Locate the cell with the specified text and output its (X, Y) center coordinate. 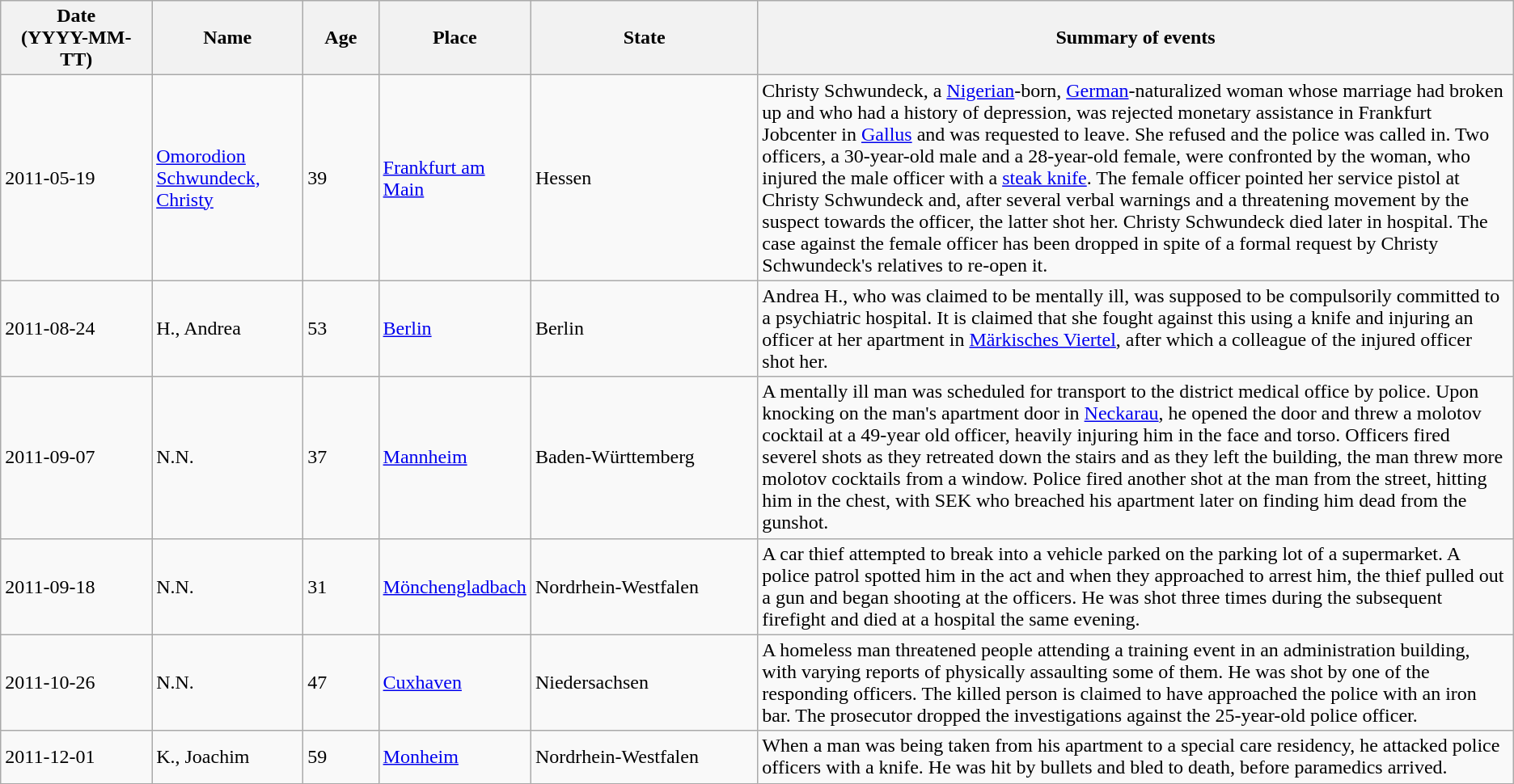
Frankfurt am Main (455, 178)
Date(YYYY-MM-TT) (76, 38)
2011-08-24 (76, 328)
Name (228, 38)
2011-09-18 (76, 587)
Summary of events (1135, 38)
2011-12-01 (76, 757)
Baden-Württemberg (644, 457)
H., Andrea (228, 328)
2011-10-26 (76, 682)
47 (341, 682)
Age (341, 38)
Hessen (644, 178)
Place (455, 38)
K., Joachim (228, 757)
Mannheim (455, 457)
2011-09-07 (76, 457)
53 (341, 328)
Niedersachsen (644, 682)
31 (341, 587)
37 (341, 457)
Omorodion Schwundeck, Christy (228, 178)
Cuxhaven (455, 682)
State (644, 38)
39 (341, 178)
2011-05-19 (76, 178)
59 (341, 757)
Mönchengladbach (455, 587)
Monheim (455, 757)
